Determine the [X, Y] coordinate at the center of the cell enclosing the given text.  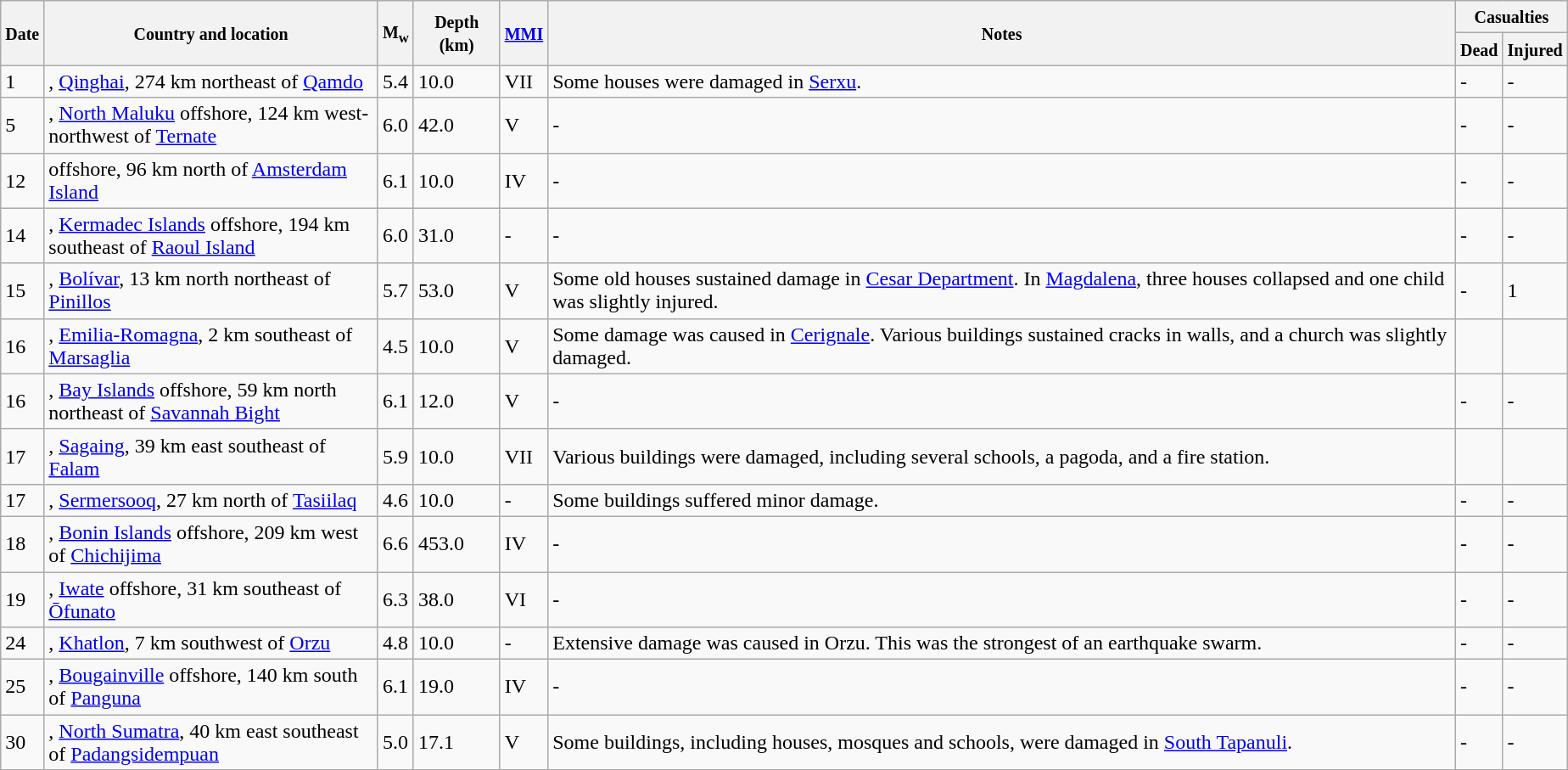
Some buildings, including houses, mosques and schools, were damaged in South Tapanuli. [1002, 742]
, Bay Islands offshore, 59 km north northeast of Savannah Bight [211, 401]
4.6 [395, 500]
19.0 [456, 688]
5 [22, 126]
5.0 [395, 742]
, North Sumatra, 40 km east southeast of Padangsidempuan [211, 742]
Some buildings suffered minor damage. [1002, 500]
17.1 [456, 742]
offshore, 96 km north of Amsterdam Island [211, 180]
12 [22, 180]
MMI [524, 33]
Mw [395, 33]
, Khatlon, 7 km southwest of Orzu [211, 644]
6.3 [395, 599]
Country and location [211, 33]
42.0 [456, 126]
18 [22, 543]
12.0 [456, 401]
30 [22, 742]
, Bolívar, 13 km north northeast of Pinillos [211, 290]
Dead [1479, 49]
6.6 [395, 543]
31.0 [456, 236]
24 [22, 644]
453.0 [456, 543]
Extensive damage was caused in Orzu. This was the strongest of an earthquake swarm. [1002, 644]
15 [22, 290]
Notes [1002, 33]
Some old houses sustained damage in Cesar Department. In Magdalena, three houses collapsed and one child was slightly injured. [1002, 290]
, Bougainville offshore, 140 km south of Panguna [211, 688]
38.0 [456, 599]
, Bonin Islands offshore, 209 km west of Chichijima [211, 543]
, Kermadec Islands offshore, 194 km southeast of Raoul Island [211, 236]
, North Maluku offshore, 124 km west-northwest of Ternate [211, 126]
, Iwate offshore, 31 km southeast of Ōfunato [211, 599]
Injured [1535, 49]
, Sagaing, 39 km east southeast of Falam [211, 457]
14 [22, 236]
VI [524, 599]
, Qinghai, 274 km northeast of Qamdo [211, 81]
5.4 [395, 81]
Date [22, 33]
Some damage was caused in Cerignale. Various buildings sustained cracks in walls, and a church was slightly damaged. [1002, 346]
53.0 [456, 290]
Depth (km) [456, 33]
, Sermersooq, 27 km north of Tasiilaq [211, 500]
5.9 [395, 457]
Various buildings were damaged, including several schools, a pagoda, and a fire station. [1002, 457]
Casualties [1511, 17]
5.7 [395, 290]
, Emilia-Romagna, 2 km southeast of Marsaglia [211, 346]
Some houses were damaged in Serxu. [1002, 81]
19 [22, 599]
4.8 [395, 644]
25 [22, 688]
4.5 [395, 346]
